Detect which cell encompasses the target text, then output its [x, y] center coordinate. 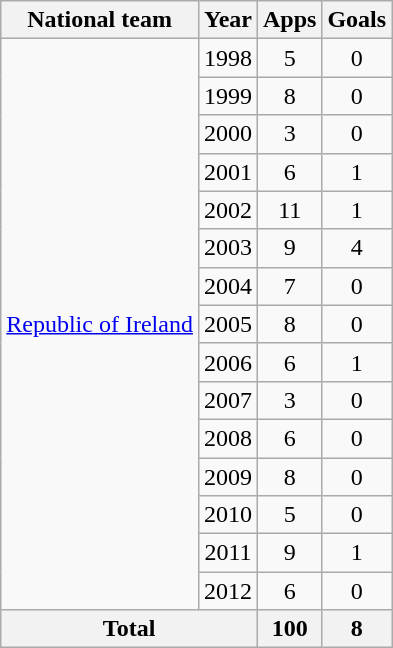
1999 [228, 96]
2010 [228, 515]
National team [100, 20]
2009 [228, 477]
Year [228, 20]
2003 [228, 248]
2006 [228, 362]
Apps [289, 20]
2005 [228, 324]
1998 [228, 58]
2001 [228, 172]
2000 [228, 134]
2004 [228, 286]
Republic of Ireland [100, 324]
2002 [228, 210]
2008 [228, 438]
2012 [228, 591]
100 [289, 629]
Goals [357, 20]
2007 [228, 400]
4 [357, 248]
7 [289, 286]
2011 [228, 553]
Total [130, 629]
11 [289, 210]
